Capture the cell that displays the provided text and extract its [X, Y] central coordinate. 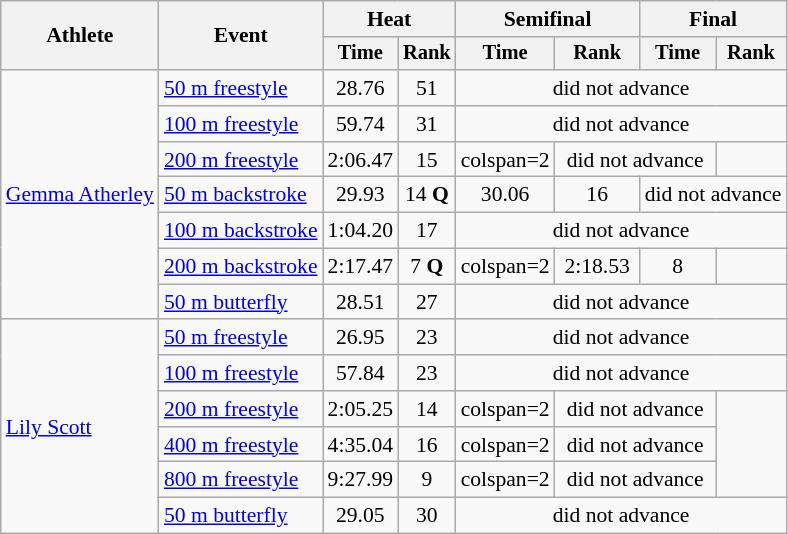
Semifinal [548, 19]
Heat [390, 19]
31 [427, 124]
2:17.47 [360, 267]
14 [427, 409]
14 Q [427, 195]
2:18.53 [598, 267]
800 m freestyle [241, 480]
Gemma Atherley [80, 194]
28.76 [360, 88]
Lily Scott [80, 427]
Event [241, 36]
15 [427, 160]
51 [427, 88]
27 [427, 302]
30 [427, 516]
28.51 [360, 302]
29.05 [360, 516]
4:35.04 [360, 445]
2:06.47 [360, 160]
17 [427, 231]
9 [427, 480]
2:05.25 [360, 409]
57.84 [360, 373]
Final [714, 19]
9:27.99 [360, 480]
59.74 [360, 124]
1:04.20 [360, 231]
29.93 [360, 195]
100 m backstroke [241, 231]
200 m backstroke [241, 267]
400 m freestyle [241, 445]
30.06 [506, 195]
8 [678, 267]
50 m backstroke [241, 195]
Athlete [80, 36]
26.95 [360, 338]
7 Q [427, 267]
